Search for the cell housing the specified text and yield its (x, y) center coordinate. 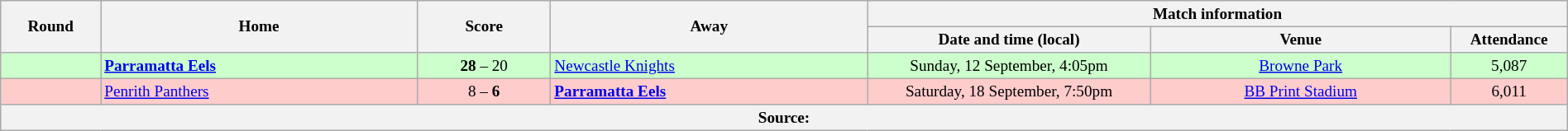
Away (710, 26)
Match information (1217, 14)
Attendance (1508, 40)
5,087 (1508, 66)
6,011 (1508, 91)
Sunday, 12 September, 4:05pm (1009, 66)
Source: (784, 118)
Venue (1300, 40)
8 – 6 (485, 91)
BB Print Stadium (1300, 91)
Newcastle Knights (710, 66)
Round (51, 26)
Score (485, 26)
Penrith Panthers (260, 91)
Browne Park (1300, 66)
Saturday, 18 September, 7:50pm (1009, 91)
28 – 20 (485, 66)
Date and time (local) (1009, 40)
Home (260, 26)
